Return the [X, Y] coordinate for the center point of the cell that contains the specified text.  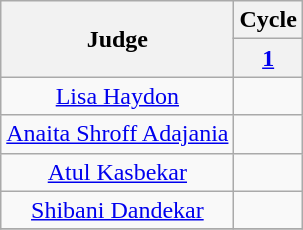
Judge [118, 39]
1 [268, 58]
Anaita Shroff Adajania [118, 134]
Atul Kasbekar [118, 172]
Shibani Dandekar [118, 210]
Cycle [268, 20]
Lisa Haydon [118, 96]
